Search for the cell housing the specified text and yield its [x, y] center coordinate. 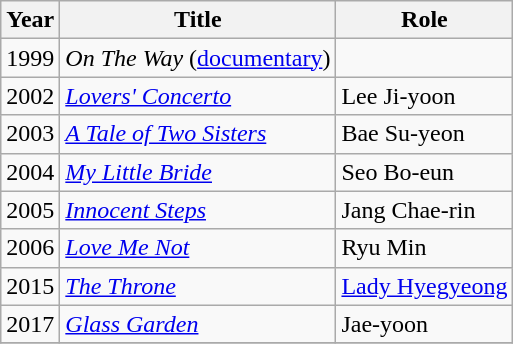
Jae-yoon [424, 324]
Jang Chae-rin [424, 210]
Year [30, 20]
Glass Garden [198, 324]
My Little Bride [198, 172]
Ryu Min [424, 248]
2017 [30, 324]
Lady Hyegyeong [424, 286]
The Throne [198, 286]
Bae Su-yeon [424, 134]
Seo Bo-eun [424, 172]
2002 [30, 96]
Innocent Steps [198, 210]
On The Way (documentary) [198, 58]
2004 [30, 172]
Role [424, 20]
2005 [30, 210]
2003 [30, 134]
1999 [30, 58]
Love Me Not [198, 248]
Lovers' Concerto [198, 96]
2006 [30, 248]
Title [198, 20]
A Tale of Two Sisters [198, 134]
Lee Ji-yoon [424, 96]
2015 [30, 286]
